Return [x, y] of the center of cell containing provided text 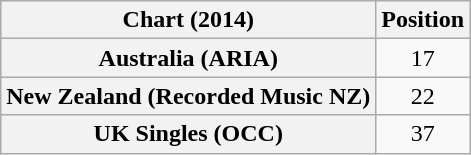
17 [423, 58]
Position [423, 20]
Australia (ARIA) [188, 58]
37 [423, 134]
22 [423, 96]
Chart (2014) [188, 20]
UK Singles (OCC) [188, 134]
New Zealand (Recorded Music NZ) [188, 96]
